Extract the (x, y) coordinate from the center of the cell holding the provided text.  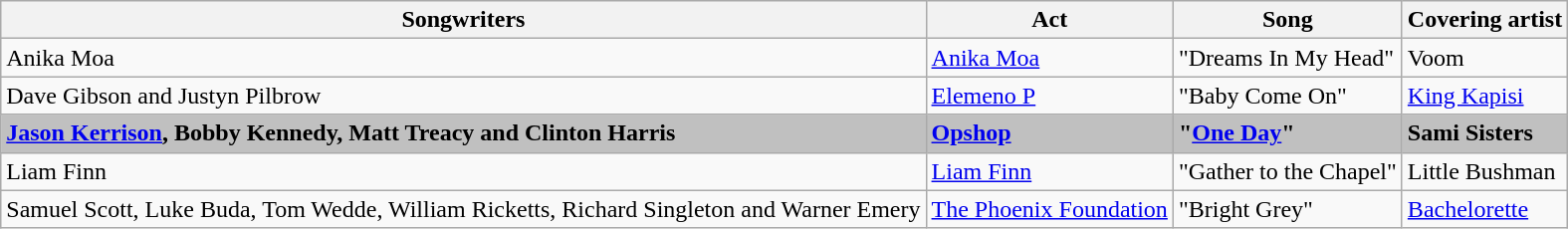
Opshop (1049, 133)
Song (1287, 20)
King Kapisi (1484, 96)
"Gather to the Chapel" (1287, 171)
Little Bushman (1484, 171)
"Baby Come On" (1287, 96)
Dave Gibson and Justyn Pilbrow (464, 96)
The Phoenix Foundation (1049, 209)
Jason Kerrison, Bobby Kennedy, Matt Treacy and Clinton Harris (464, 133)
Songwriters (464, 20)
"Dreams In My Head" (1287, 58)
Voom (1484, 58)
Covering artist (1484, 20)
Bachelorette (1484, 209)
"Bright Grey" (1287, 209)
Samuel Scott, Luke Buda, Tom Wedde, William Ricketts, Richard Singleton and Warner Emery (464, 209)
"One Day" (1287, 133)
Elemeno P (1049, 96)
Sami Sisters (1484, 133)
Act (1049, 20)
